Return the (X, Y) coordinate for the center point of the cell that contains the specified text.  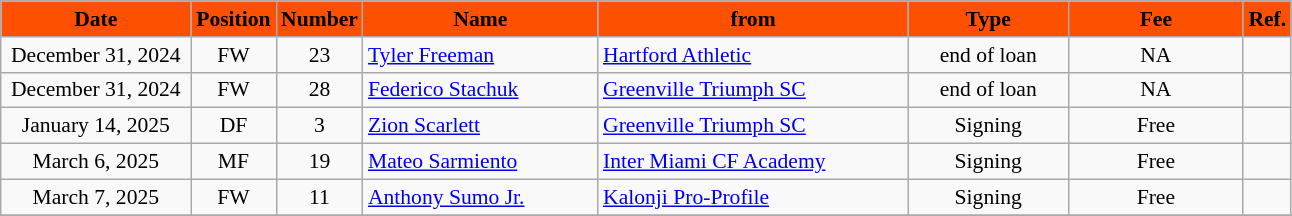
March 6, 2025 (96, 162)
March 7, 2025 (96, 197)
Date (96, 19)
Zion Scarlett (480, 126)
DF (234, 126)
Mateo Sarmiento (480, 162)
Fee (1156, 19)
from (753, 19)
Tyler Freeman (480, 55)
MF (234, 162)
28 (320, 90)
3 (320, 126)
Hartford Athletic (753, 55)
11 (320, 197)
Inter Miami CF Academy (753, 162)
Name (480, 19)
January 14, 2025 (96, 126)
Federico Stachuk (480, 90)
Ref. (1267, 19)
Kalonji Pro-Profile (753, 197)
19 (320, 162)
Number (320, 19)
Type (988, 19)
Anthony Sumo Jr. (480, 197)
23 (320, 55)
Position (234, 19)
